Identify which cell holds the provided text, then report its [X, Y] central coordinate. 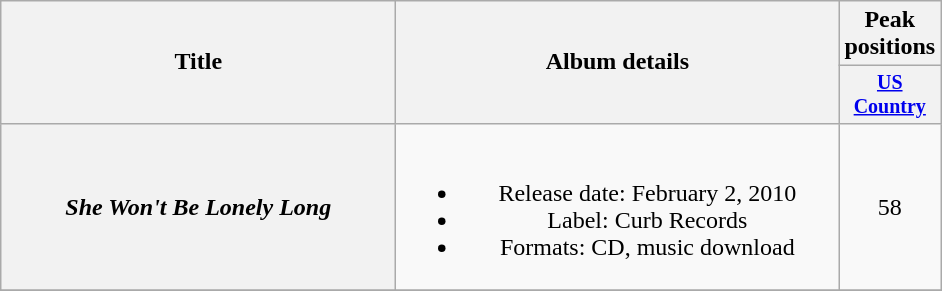
Album details [618, 62]
She Won't Be Lonely Long [198, 206]
US Country [890, 94]
Title [198, 62]
58 [890, 206]
Peak positions [890, 34]
Release date: February 2, 2010Label: Curb RecordsFormats: CD, music download [618, 206]
